Scan for the cell matching the given text and deliver its [x, y] coordinate at center. 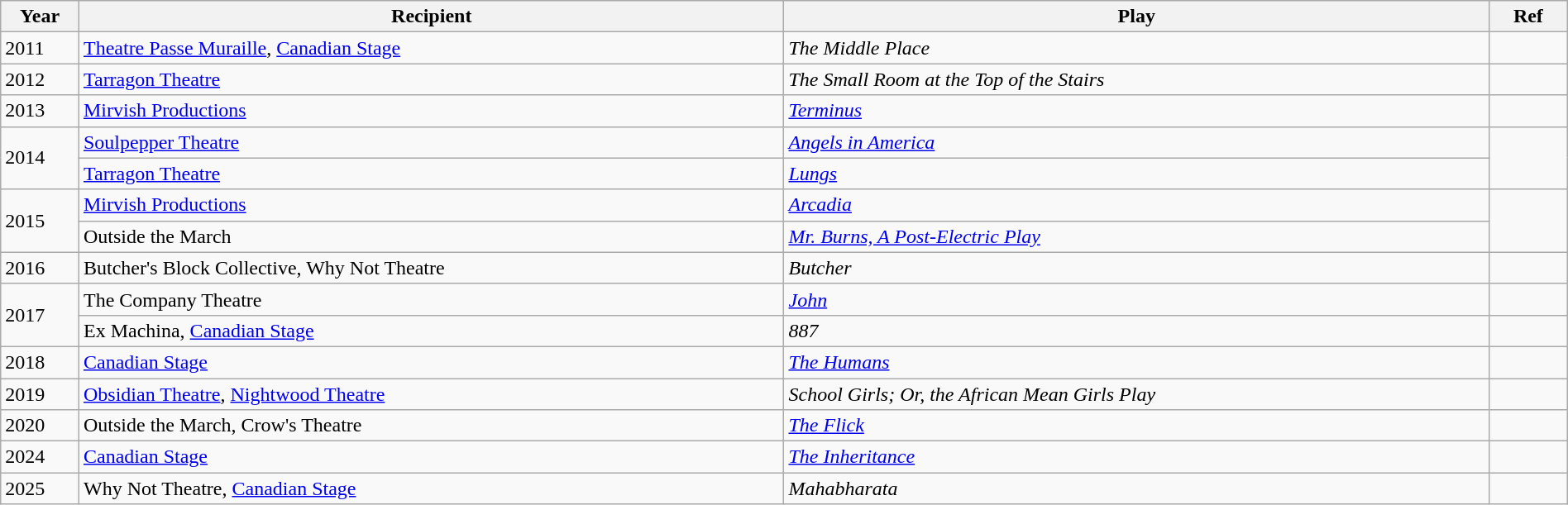
The Humans [1136, 362]
The Middle Place [1136, 48]
Outside the March, Crow's Theatre [432, 426]
Why Not Theatre, Canadian Stage [432, 488]
Theatre Passe Muraille, Canadian Stage [432, 48]
2011 [40, 48]
Play [1136, 17]
2017 [40, 315]
2020 [40, 426]
The Small Room at the Top of the Stairs [1136, 79]
2014 [40, 158]
Mr. Burns, A Post-Electric Play [1136, 236]
2025 [40, 488]
2018 [40, 362]
Butcher's Block Collective, Why Not Theatre [432, 268]
John [1136, 299]
Recipient [432, 17]
2013 [40, 111]
2024 [40, 457]
The Inheritance [1136, 457]
Ex Machina, Canadian Stage [432, 331]
2012 [40, 79]
The Company Theatre [432, 299]
2015 [40, 221]
Angels in America [1136, 142]
The Flick [1136, 426]
2019 [40, 394]
887 [1136, 331]
Ref [1528, 17]
Outside the March [432, 236]
Lungs [1136, 174]
School Girls; Or, the African Mean Girls Play [1136, 394]
Butcher [1136, 268]
Year [40, 17]
Terminus [1136, 111]
Mahabharata [1136, 488]
Obsidian Theatre, Nightwood Theatre [432, 394]
Soulpepper Theatre [432, 142]
Arcadia [1136, 205]
2016 [40, 268]
